From the cell containing the given text, extract its center point as (x, y) coordinate. 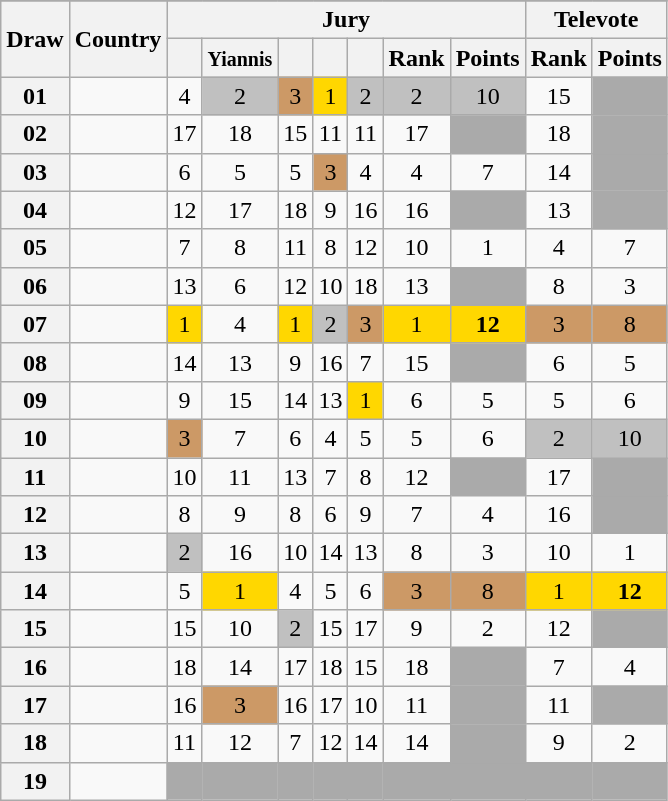
Jury (346, 20)
08 (35, 362)
09 (35, 400)
Yiannis (240, 58)
01 (35, 96)
Country (118, 39)
04 (35, 210)
19 (35, 781)
Televote (596, 20)
03 (35, 172)
02 (35, 134)
06 (35, 286)
07 (35, 324)
05 (35, 248)
Draw (35, 39)
